Identify which cell holds the provided text, then report its [X, Y] central coordinate. 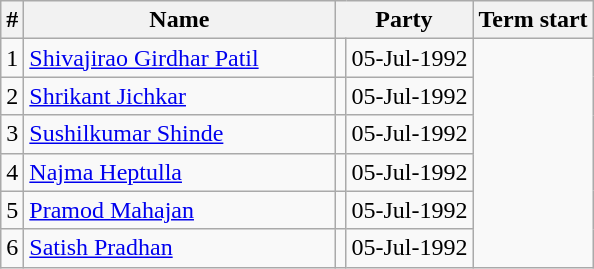
Name [180, 20]
4 [12, 172]
1 [12, 58]
Shrikant Jichkar [180, 96]
5 [12, 210]
Satish Pradhan [180, 248]
3 [12, 134]
2 [12, 96]
6 [12, 248]
Sushilkumar Shinde [180, 134]
Najma Heptulla [180, 172]
Pramod Mahajan [180, 210]
Term start [533, 20]
# [12, 20]
Party [404, 20]
Shivajirao Girdhar Patil [180, 58]
